Capture the cell that displays the provided text and extract its (X, Y) central coordinate. 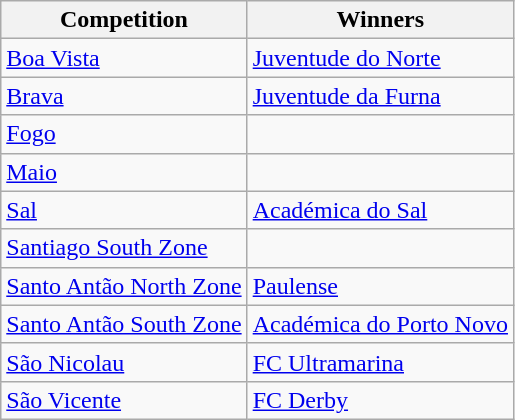
Sal (124, 210)
Maio (124, 172)
FC Derby (380, 400)
Competition (124, 20)
Paulense (380, 286)
FC Ultramarina (380, 362)
Académica do Porto Novo (380, 324)
Boa Vista (124, 58)
Académica do Sal (380, 210)
Juventude do Norte (380, 58)
São Nicolau (124, 362)
Brava (124, 96)
Santo Antão South Zone (124, 324)
Fogo (124, 134)
São Vicente (124, 400)
Winners (380, 20)
Santiago South Zone (124, 248)
Santo Antão North Zone (124, 286)
Juventude da Furna (380, 96)
